Return (X, Y) of the center of cell containing provided text 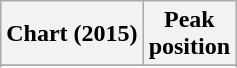
Chart (2015) (72, 34)
Peak position (189, 34)
